Locate the cell with the specified text and output its (x, y) center coordinate. 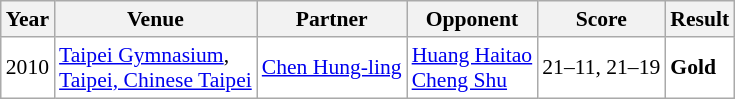
Huang Haitao Cheng Shu (472, 68)
Venue (156, 19)
Year (28, 19)
Chen Hung-ling (332, 68)
Opponent (472, 19)
2010 (28, 68)
21–11, 21–19 (601, 68)
Partner (332, 19)
Gold (700, 68)
Taipei Gymnasium,Taipei, Chinese Taipei (156, 68)
Score (601, 19)
Result (700, 19)
